Determine the [X, Y] coordinate at the center of the cell enclosing the given text.  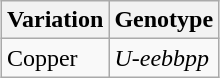
U-eebbpp [164, 58]
Variation [55, 20]
Genotype [164, 20]
Copper [55, 58]
